Find where the given text appears and provide that cell's center as [x, y] coordinate. 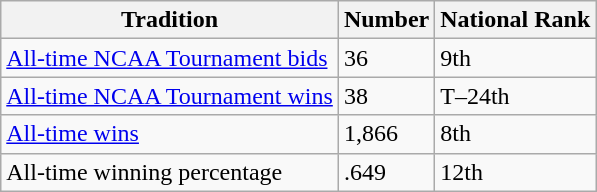
38 [386, 96]
.649 [386, 172]
T–24th [516, 96]
All-time wins [170, 134]
9th [516, 58]
All-time NCAA Tournament bids [170, 58]
Tradition [170, 20]
Number [386, 20]
All-time NCAA Tournament wins [170, 96]
1,866 [386, 134]
All-time winning percentage [170, 172]
National Rank [516, 20]
36 [386, 58]
12th [516, 172]
8th [516, 134]
